Return the [X, Y] coordinate for the center point of the cell that contains the specified text.  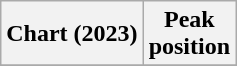
Chart (2023) [72, 34]
Peakposition [189, 34]
